Search for the cell housing the specified text and yield its [x, y] center coordinate. 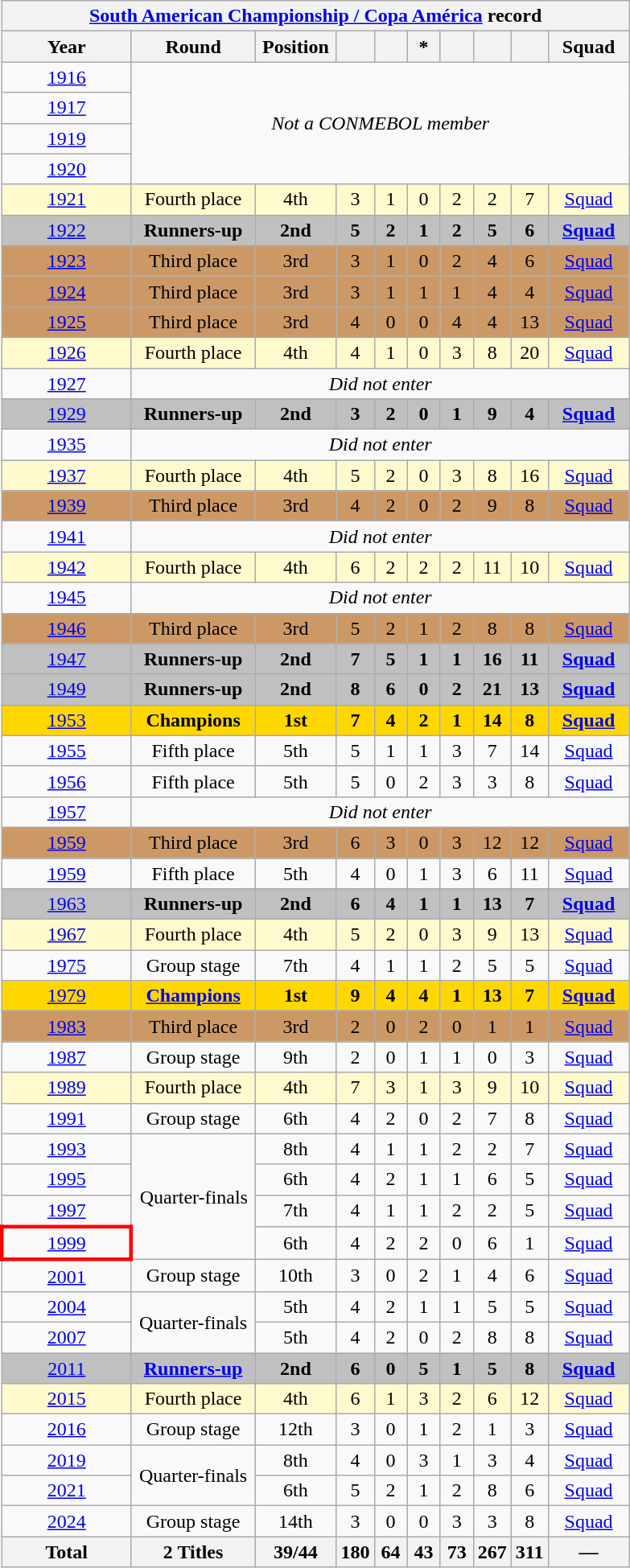
2 Titles [193, 1552]
1946 [66, 628]
1923 [66, 261]
20 [529, 352]
1926 [66, 352]
1922 [66, 230]
1987 [66, 1057]
9th [296, 1057]
1989 [66, 1088]
1999 [66, 1244]
1924 [66, 291]
1929 [66, 414]
Not a CONMEBOL member [380, 123]
1995 [66, 1179]
South American Championship / Copa América record [315, 16]
1941 [66, 537]
1917 [66, 108]
39/44 [296, 1552]
— [589, 1552]
1935 [66, 445]
43 [423, 1552]
1991 [66, 1118]
12th [296, 1430]
Total [66, 1552]
2015 [66, 1399]
1953 [66, 720]
311 [529, 1552]
1916 [66, 77]
1997 [66, 1211]
1942 [66, 567]
2001 [66, 1276]
1956 [66, 781]
10th [296, 1276]
1937 [66, 475]
2004 [66, 1307]
2019 [66, 1460]
1967 [66, 935]
1947 [66, 659]
1963 [66, 904]
2021 [66, 1491]
2016 [66, 1430]
1957 [66, 812]
1925 [66, 322]
2011 [66, 1368]
1955 [66, 751]
267 [492, 1552]
* [423, 47]
1993 [66, 1149]
1920 [66, 169]
Round [193, 47]
1949 [66, 689]
1919 [66, 138]
1983 [66, 1027]
2024 [66, 1521]
Year [66, 47]
14th [296, 1521]
Position [296, 47]
1921 [66, 200]
180 [356, 1552]
64 [391, 1552]
1979 [66, 996]
2007 [66, 1337]
1939 [66, 506]
1945 [66, 598]
73 [457, 1552]
1975 [66, 965]
1927 [66, 384]
21 [492, 689]
